Return the (X, Y) coordinate for the center point of the cell that contains the specified text.  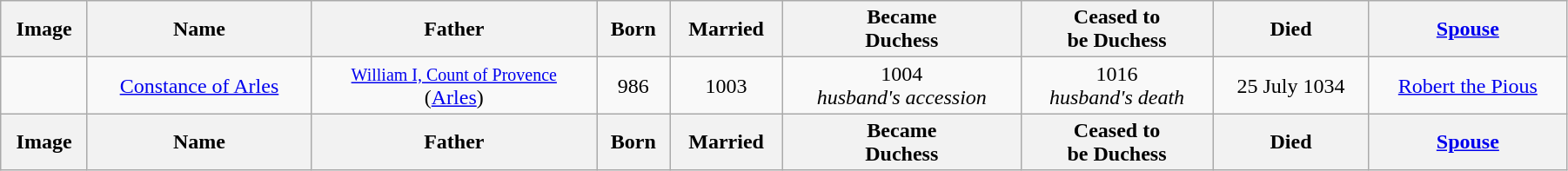
1016husband's death (1117, 85)
1003 (727, 85)
1004husband's accession (901, 85)
986 (633, 85)
Constance of Arles (198, 85)
Robert the Pious (1467, 85)
25 July 1034 (1291, 85)
William I, Count of Provence(Arles) (454, 85)
